Identify which cell holds the provided text, then report its [x, y] central coordinate. 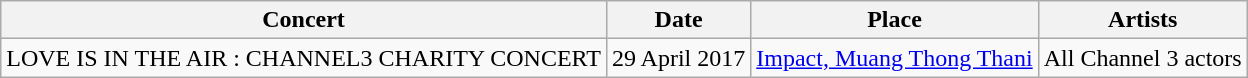
Impact, Muang Thong Thani [894, 58]
All Channel 3 actors [1142, 58]
Place [894, 20]
LOVE IS IN THE AIR : CHANNEL3 CHARITY CONCERT [304, 58]
Date [678, 20]
Artists [1142, 20]
Concert [304, 20]
29 April 2017 [678, 58]
